Provide the (X, Y) coordinate of the cell's center where the given text is located.  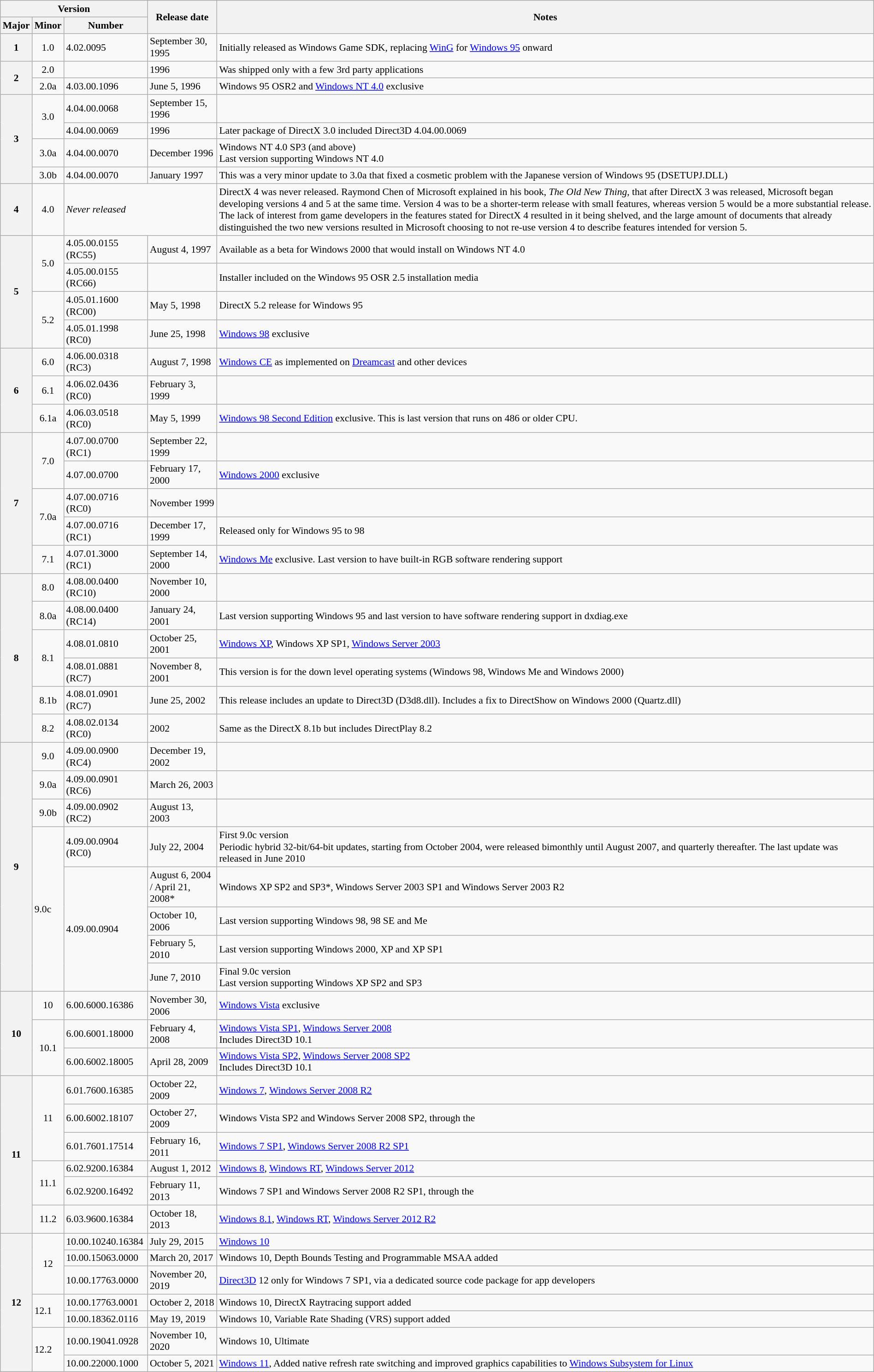
4.02.0095 (105, 47)
4.05.01.1600 (RC00) (105, 305)
February 11, 2013 (182, 1191)
6.1a (48, 419)
Last version supporting Windows 98, 98 SE and Me (545, 921)
December 17, 1999 (182, 531)
6.0 (48, 361)
8.0 (48, 587)
August 6, 2004 / April 21, 2008* (182, 887)
2002 (182, 728)
February 17, 2000 (182, 475)
6 (17, 390)
Windows Vista SP2 and Windows Server 2008 SP2, through the (545, 1118)
Windows Vista exclusive (545, 1005)
4.06.03.0518 (RC0) (105, 419)
Windows 10, Depth Bounds Testing and Programmable MSAA added (545, 1258)
November 30, 2006 (182, 1005)
April 28, 2009 (182, 1061)
March 20, 2017 (182, 1258)
Number (105, 25)
4.0 (48, 209)
4.04.00.0068 (105, 108)
4.05.00.0155 (RC66) (105, 278)
8.1b (48, 700)
10.00.17763.0000 (105, 1280)
Same as the DirectX 8.1b but includes DirectPlay 8.2 (545, 728)
June 5, 1996 (182, 86)
9.0b (48, 812)
Windows 95 OSR2 and Windows NT 4.0 exclusive (545, 86)
Windows CE as implemented on Dreamcast and other devices (545, 361)
8.0a (48, 616)
August 4, 1997 (182, 249)
6.00.6001.18000 (105, 1034)
Last version supporting Windows 2000, XP and XP SP1 (545, 949)
3.0 (48, 116)
December 19, 2002 (182, 756)
9.0 (48, 756)
12.1 (48, 1310)
December 1996 (182, 153)
June 25, 1998 (182, 334)
November 10, 2000 (182, 587)
5.0 (48, 263)
9 (17, 867)
4 (17, 209)
1 (17, 47)
6.02.9200.16384 (105, 1169)
Windows 8, Windows RT, Windows Server 2012 (545, 1169)
Windows 10 (545, 1242)
Last version supporting Windows 95 and last version to have software rendering support in dxdiag.exe (545, 616)
4.05.00.0155 (RC55) (105, 249)
DirectX 5.2 release for Windows 95 (545, 305)
Major (17, 25)
August 7, 1998 (182, 361)
10.00.22000.1000 (105, 1364)
8.2 (48, 728)
Installer included on the Windows 95 OSR 2.5 installation media (545, 278)
4.09.00.0900 (RC4) (105, 756)
4.08.02.0134 (RC0) (105, 728)
May 5, 1998 (182, 305)
Windows Vista SP1, Windows Server 2008Includes Direct3D 10.1 (545, 1034)
7.0a (48, 517)
Minor (48, 25)
February 16, 2011 (182, 1146)
Windows 8.1, Windows RT, Windows Server 2012 R2 (545, 1219)
Release date (182, 17)
This was a very minor update to 3.0a that fixed a cosmetic problem with the Japanese version of Windows 95 (DSETUPJ.DLL) (545, 175)
6.00.6000.16386 (105, 1005)
6.1 (48, 390)
Windows Vista SP2, Windows Server 2008 SP2Includes Direct3D 10.1 (545, 1061)
6.00.6002.18107 (105, 1118)
8.1 (48, 658)
February 3, 1999 (182, 390)
November 1999 (182, 503)
7 (17, 503)
Notes (545, 17)
4.08.01.0901 (RC7) (105, 700)
8 (17, 658)
July 22, 2004 (182, 847)
6.01.7601.17514 (105, 1146)
1.0 (48, 47)
2.0 (48, 70)
October 2, 2018 (182, 1302)
7.0 (48, 461)
August 1, 2012 (182, 1169)
March 26, 2003 (182, 785)
10.00.15063.0000 (105, 1258)
May 19, 2019 (182, 1319)
Version (74, 9)
11.2 (48, 1219)
4.03.00.1096 (105, 86)
3.0b (48, 175)
9.0a (48, 785)
4.08.01.0810 (105, 644)
4.05.01.1998 (RC0) (105, 334)
October 22, 2009 (182, 1090)
Windows 7 SP1 and Windows Server 2008 R2 SP1, through the (545, 1191)
4.08.00.0400 (RC10) (105, 587)
10.00.10240.16384 (105, 1242)
February 5, 2010 (182, 949)
4.08.01.0881 (RC7) (105, 672)
6.00.6002.18005 (105, 1061)
September 22, 1999 (182, 446)
10.00.17763.0001 (105, 1302)
November 20, 2019 (182, 1280)
Direct3D 12 only for Windows 7 SP1, via a dedicated source code package for app developers (545, 1280)
June 25, 2002 (182, 700)
September 15, 1996 (182, 108)
Windows 98 Second Edition exclusive. This is last version that runs on 486 or older CPU. (545, 419)
4.09.00.0904 (RC0) (105, 847)
Windows 10, Ultimate (545, 1341)
Windows 7, Windows Server 2008 R2 (545, 1090)
4.09.00.0904 (105, 929)
Available as a beta for Windows 2000 that would install on Windows NT 4.0 (545, 249)
4.06.02.0436 (RC0) (105, 390)
5 (17, 291)
This release includes an update to Direct3D (D3d8.dll). Includes a fix to DirectShow on Windows 2000 (Quartz.dll) (545, 700)
May 5, 1999 (182, 419)
June 7, 2010 (182, 977)
This version is for the down level operating systems (Windows 98, Windows Me and Windows 2000) (545, 672)
July 29, 2015 (182, 1242)
11.1 (48, 1183)
4.08.00.0400 (RC14) (105, 616)
Windows 10, Variable Rate Shading (VRS) support added (545, 1319)
Never released (140, 209)
6.01.7600.16385 (105, 1090)
4.07.00.0700 (RC1) (105, 446)
3.0a (48, 153)
Windows 98 exclusive (545, 334)
October 5, 2021 (182, 1364)
9.0c (48, 909)
4.07.01.3000 (RC1) (105, 559)
November 10, 2020 (182, 1341)
10.1 (48, 1047)
Released only for Windows 95 to 98 (545, 531)
2 (17, 77)
4.06.00.0318 (RC3) (105, 361)
4.07.00.0716 (RC1) (105, 531)
September 30, 1995 (182, 47)
3 (17, 139)
February 4, 2008 (182, 1034)
September 14, 2000 (182, 559)
5.2 (48, 319)
October 18, 2013 (182, 1219)
4.07.00.0716 (RC0) (105, 503)
Windows 7 SP1, Windows Server 2008 R2 SP1 (545, 1146)
Windows 10, DirectX Raytracing support added (545, 1302)
August 13, 2003 (182, 812)
January 1997 (182, 175)
October 10, 2006 (182, 921)
4.09.00.0901 (RC6) (105, 785)
October 27, 2009 (182, 1118)
4.09.00.0902 (RC2) (105, 812)
Was shipped only with a few 3rd party applications (545, 70)
Windows 2000 exclusive (545, 475)
10.00.19041.0928 (105, 1341)
Windows 11, Added native refresh rate switching and improved graphics capabilities to Windows Subsystem for Linux (545, 1364)
Windows XP SP2 and SP3*, Windows Server 2003 SP1 and Windows Server 2003 R2 (545, 887)
Windows NT 4.0 SP3 (and above)Last version supporting Windows NT 4.0 (545, 153)
4.04.00.0069 (105, 131)
10.00.18362.0116 (105, 1319)
12.2 (48, 1349)
Windows XP, Windows XP SP1, Windows Server 2003 (545, 644)
January 24, 2001 (182, 616)
Initially released as Windows Game SDK, replacing WinG for Windows 95 onward (545, 47)
Final 9.0c versionLast version supporting Windows XP SP2 and SP3 (545, 977)
October 25, 2001 (182, 644)
6.03.9600.16384 (105, 1219)
6.02.9200.16492 (105, 1191)
Windows Me exclusive. Last version to have built-in RGB software rendering support (545, 559)
4.07.00.0700 (105, 475)
Later package of DirectX 3.0 included Direct3D 4.04.00.0069 (545, 131)
7.1 (48, 559)
November 8, 2001 (182, 672)
2.0a (48, 86)
